Return (X, Y) of the center of cell containing provided text 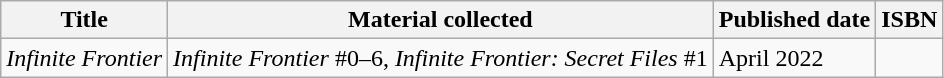
April 2022 (794, 58)
Infinite Frontier #0–6, Infinite Frontier: Secret Files #1 (441, 58)
Published date (794, 20)
Title (84, 20)
ISBN (910, 20)
Infinite Frontier (84, 58)
Material collected (441, 20)
